Find where the given text appears and provide that cell's center as (X, Y) coordinate. 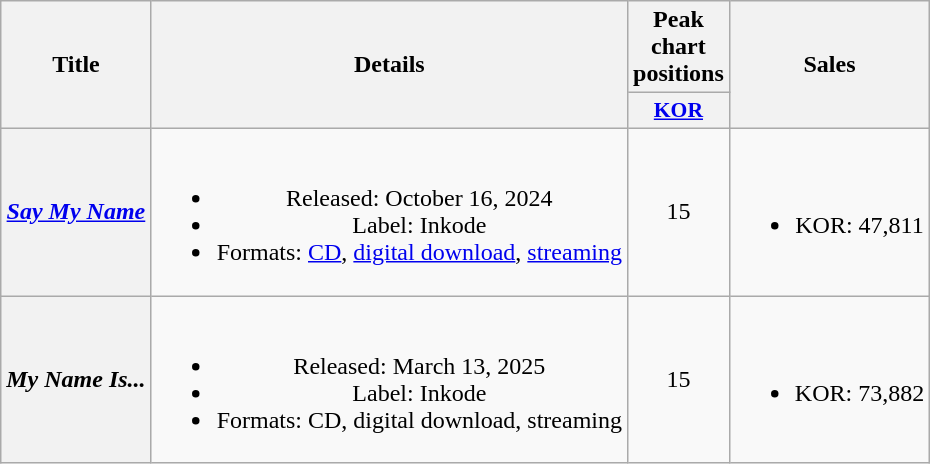
KOR: 47,811 (829, 212)
My Name Is... (76, 380)
Peak chart positions (679, 47)
Released: March 13, 2025Label: InkodeFormats: CD, digital download, streaming (389, 380)
Title (76, 65)
Details (389, 65)
Sales (829, 65)
KOR: 73,882 (829, 380)
Released: October 16, 2024Label: InkodeFormats: CD, digital download, streaming (389, 212)
KOR (679, 111)
Say My Name (76, 212)
